Capture the cell that displays the provided text and extract its [X, Y] central coordinate. 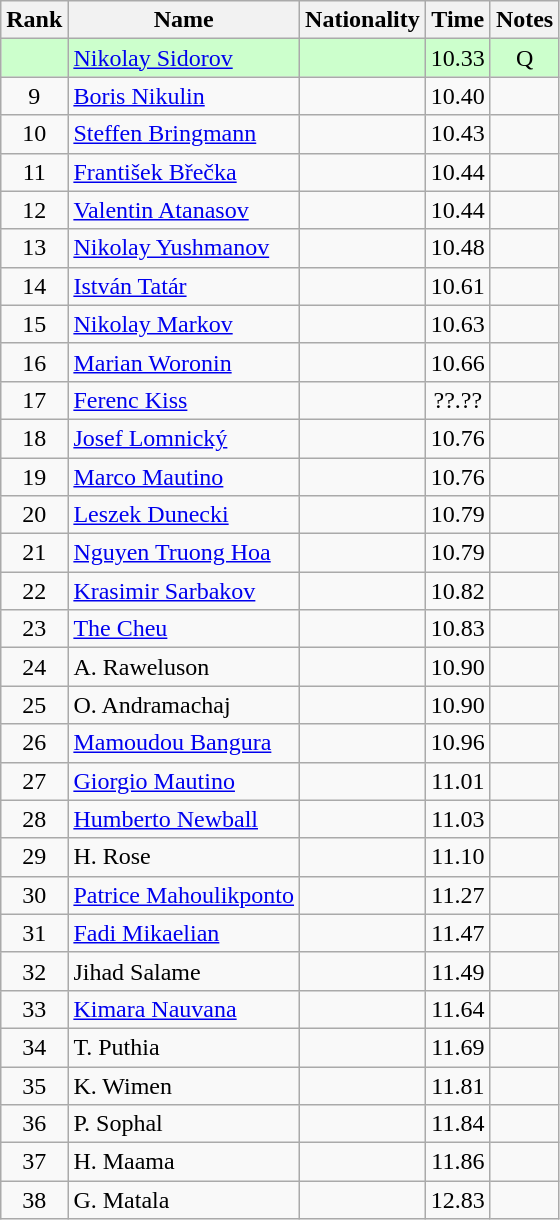
Kimara Nauvana [184, 1009]
A. Raweluson [184, 667]
Giorgio Mautino [184, 781]
Q [524, 58]
11.84 [458, 1124]
Boris Nikulin [184, 96]
15 [34, 324]
11.86 [458, 1162]
Mamoudou Bangura [184, 743]
10.40 [458, 96]
36 [34, 1124]
32 [34, 971]
Jihad Salame [184, 971]
11.01 [458, 781]
Patrice Mahoulikponto [184, 895]
H. Rose [184, 857]
18 [34, 438]
28 [34, 819]
16 [34, 362]
27 [34, 781]
17 [34, 400]
10.33 [458, 58]
G. Matala [184, 1200]
10.61 [458, 286]
22 [34, 591]
11.03 [458, 819]
Marian Woronin [184, 362]
Nationality [363, 20]
Fadi Mikaelian [184, 933]
11.81 [458, 1085]
Steffen Bringmann [184, 134]
33 [34, 1009]
11 [34, 172]
T. Puthia [184, 1047]
31 [34, 933]
Valentin Atanasov [184, 210]
Nguyen Truong Hoa [184, 553]
The Cheu [184, 629]
20 [34, 515]
P. Sophal [184, 1124]
10.48 [458, 248]
10.83 [458, 629]
11.10 [458, 857]
12 [34, 210]
Name [184, 20]
H. Maama [184, 1162]
11.64 [458, 1009]
Time [458, 20]
29 [34, 857]
38 [34, 1200]
34 [34, 1047]
12.83 [458, 1200]
23 [34, 629]
30 [34, 895]
Rank [34, 20]
František Břečka [184, 172]
Krasimir Sarbakov [184, 591]
??.?? [458, 400]
9 [34, 96]
Marco Mautino [184, 477]
26 [34, 743]
10.66 [458, 362]
37 [34, 1162]
O. Andramachaj [184, 705]
István Tatár [184, 286]
21 [34, 553]
Leszek Dunecki [184, 515]
Nikolay Markov [184, 324]
K. Wimen [184, 1085]
14 [34, 286]
Nikolay Sidorov [184, 58]
10.63 [458, 324]
25 [34, 705]
10.82 [458, 591]
11.69 [458, 1047]
11.47 [458, 933]
11.27 [458, 895]
10.43 [458, 134]
10.96 [458, 743]
Josef Lomnický [184, 438]
Ferenc Kiss [184, 400]
13 [34, 248]
Nikolay Yushmanov [184, 248]
11.49 [458, 971]
35 [34, 1085]
10 [34, 134]
19 [34, 477]
Notes [524, 20]
24 [34, 667]
Humberto Newball [184, 819]
